Pinpoint the cell where the given text exists, returning its (x, y) midpoint coordinate. 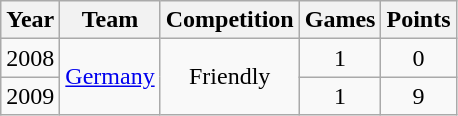
Germany (110, 77)
Year (30, 20)
Games (340, 20)
9 (418, 96)
2008 (30, 58)
Friendly (230, 77)
2009 (30, 96)
Team (110, 20)
0 (418, 58)
Competition (230, 20)
Points (418, 20)
